Identify which cell holds the provided text, then report its (X, Y) central coordinate. 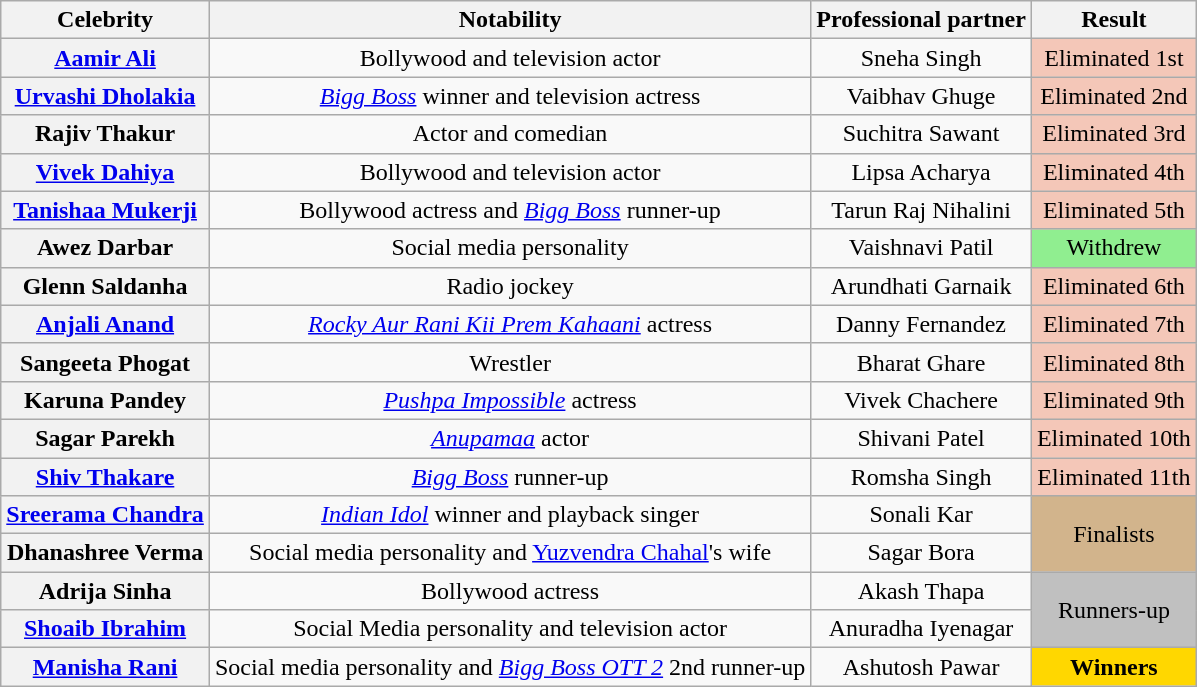
Notability (510, 20)
Sagar Parekh (106, 438)
Akash Thapa (922, 591)
Social media personality and Yuzvendra Chahal's wife (510, 553)
Runners-up (1114, 610)
Vivek Dahiya (106, 172)
Tanishaa Mukerji (106, 210)
Anjali Anand (106, 324)
Shiv Thakare (106, 477)
Romsha Singh (922, 477)
Rocky Aur Rani Kii Prem Kahaani actress (510, 324)
Bollywood actress (510, 591)
Manisha Rani (106, 667)
Shoaib Ibrahim (106, 629)
Social Media personality and television actor (510, 629)
Eliminated 2nd (1114, 96)
Finalists (1114, 534)
Sneha Singh (922, 58)
Aamir Ali (106, 58)
Ashutosh Pawar (922, 667)
Sangeeta Phogat (106, 362)
Shivani Patel (922, 438)
Vaibhav Ghuge (922, 96)
Rajiv Thakur (106, 134)
Winners (1114, 667)
Anuradha Iyenagar (922, 629)
Lipsa Acharya (922, 172)
Eliminated 9th (1114, 400)
Result (1114, 20)
Withdrew (1114, 248)
Bharat Ghare (922, 362)
Bigg Boss winner and television actress (510, 96)
Radio jockey (510, 286)
Glenn Saldanha (106, 286)
Awez Darbar (106, 248)
Eliminated 4th (1114, 172)
Pushpa Impossible actress (510, 400)
Eliminated 3rd (1114, 134)
Karuna Pandey (106, 400)
Tarun Raj Nihalini (922, 210)
Arundhati Garnaik (922, 286)
Vivek Chachere (922, 400)
Actor and comedian (510, 134)
Eliminated 1st (1114, 58)
Indian Idol winner and playback singer (510, 515)
Vaishnavi Patil (922, 248)
Adrija Sinha (106, 591)
Bollywood actress and Bigg Boss runner-up (510, 210)
Social media personality and Bigg Boss OTT 2 2nd runner-up (510, 667)
Eliminated 5th (1114, 210)
Sonali Kar (922, 515)
Wrestler (510, 362)
Eliminated 8th (1114, 362)
Eliminated 6th (1114, 286)
Bigg Boss runner-up (510, 477)
Celebrity (106, 20)
Anupamaa actor (510, 438)
Eliminated 11th (1114, 477)
Professional partner (922, 20)
Urvashi Dholakia (106, 96)
Dhanashree Verma (106, 553)
Social media personality (510, 248)
Eliminated 10th (1114, 438)
Sagar Bora (922, 553)
Suchitra Sawant (922, 134)
Sreerama Chandra (106, 515)
Eliminated 7th (1114, 324)
Danny Fernandez (922, 324)
